Scan for the cell matching the given text and deliver its (x, y) coordinate at center. 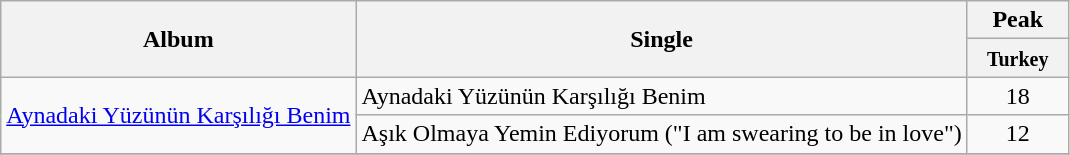
Turkey (1018, 58)
12 (1018, 134)
Aşık Olmaya Yemin Ediyorum ("I am swearing to be in love") (662, 134)
18 (1018, 96)
Album (178, 39)
Peak (1018, 20)
Single (662, 39)
